Search for the cell housing the specified text and yield its [X, Y] center coordinate. 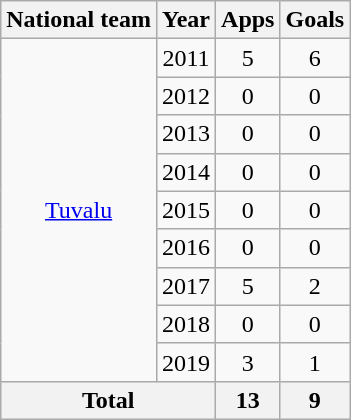
2015 [186, 210]
2016 [186, 248]
Tuvalu [79, 210]
9 [315, 400]
Year [186, 20]
2014 [186, 172]
6 [315, 58]
Apps [248, 20]
Goals [315, 20]
2019 [186, 362]
2017 [186, 286]
2013 [186, 134]
2011 [186, 58]
1 [315, 362]
13 [248, 400]
2012 [186, 96]
Total [108, 400]
2 [315, 286]
2018 [186, 324]
National team [79, 20]
3 [248, 362]
